Provide the [X, Y] coordinate of the cell's center where the given text is located.  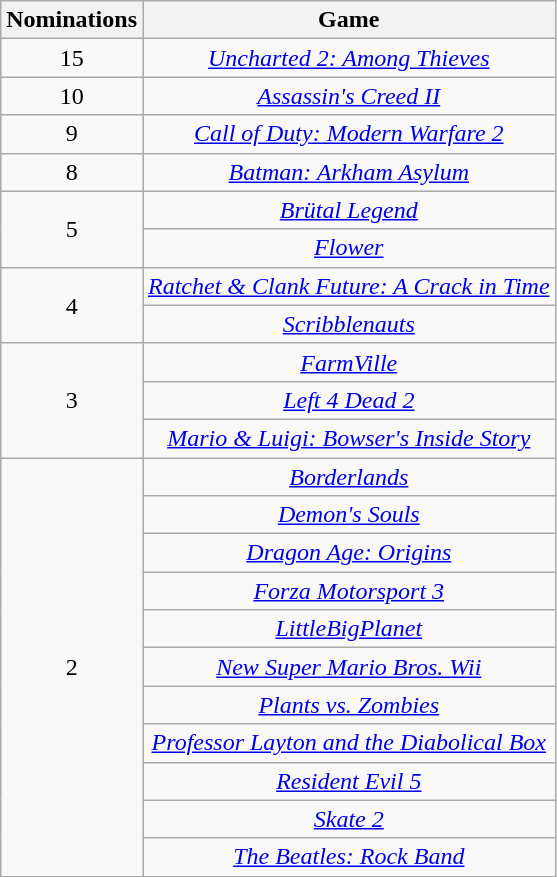
New Super Mario Bros. Wii [348, 667]
Dragon Age: Origins [348, 553]
FarmVille [348, 362]
Resident Evil 5 [348, 781]
Plants vs. Zombies [348, 705]
Skate 2 [348, 819]
Nominations [72, 20]
Brütal Legend [348, 210]
Game [348, 20]
Left 4 Dead 2 [348, 400]
Batman: Arkham Asylum [348, 172]
Ratchet & Clank Future: A Crack in Time [348, 286]
5 [72, 229]
Uncharted 2: Among Thieves [348, 58]
Mario & Luigi: Bowser's Inside Story [348, 438]
10 [72, 96]
8 [72, 172]
2 [72, 668]
The Beatles: Rock Band [348, 857]
Call of Duty: Modern Warfare 2 [348, 134]
15 [72, 58]
4 [72, 305]
Assassin's Creed II [348, 96]
Demon's Souls [348, 515]
Professor Layton and the Diabolical Box [348, 743]
Forza Motorsport 3 [348, 591]
LittleBigPlanet [348, 629]
3 [72, 400]
Flower [348, 248]
9 [72, 134]
Borderlands [348, 477]
Scribblenauts [348, 324]
